Search for the cell housing the specified text and yield its (x, y) center coordinate. 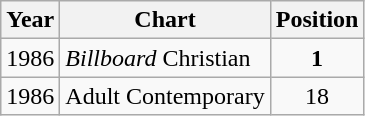
Year (30, 20)
18 (317, 96)
Adult Contemporary (165, 96)
Billboard Christian (165, 58)
1 (317, 58)
Position (317, 20)
Chart (165, 20)
